Return (x, y) of the center of cell containing provided text 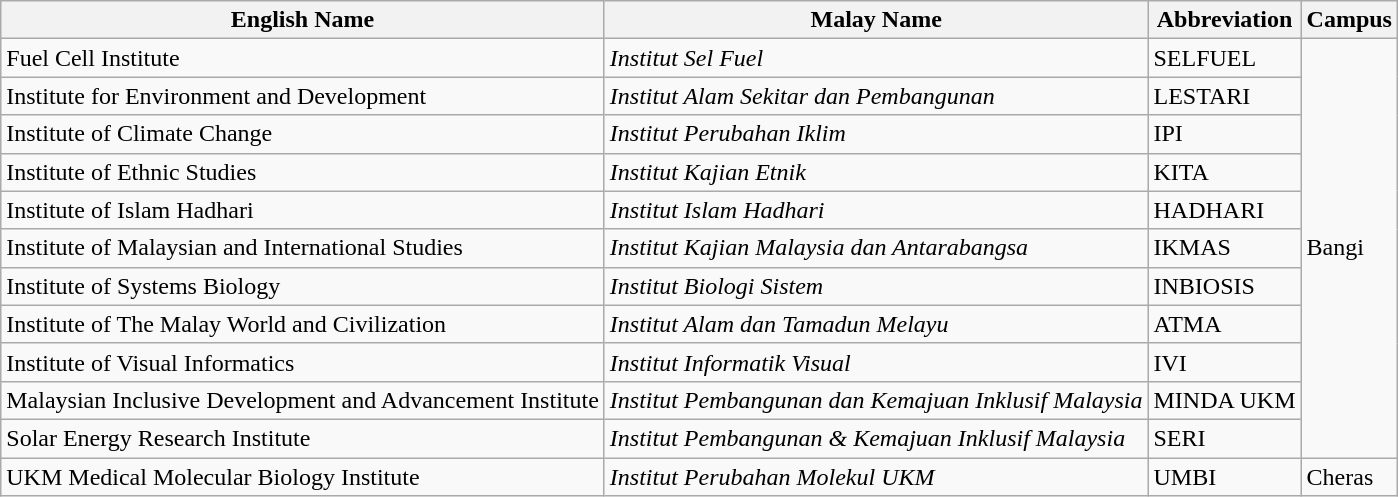
Institut Pembangunan dan Kemajuan Inklusif Malaysia (876, 400)
Bangi (1349, 248)
LESTARI (1224, 96)
UKM Medical Molecular Biology Institute (303, 477)
IKMAS (1224, 248)
Institut Kajian Etnik (876, 172)
Malaysian Inclusive Development and Advancement Institute (303, 400)
Institut Kajian Malaysia dan Antarabangsa (876, 248)
Institute of The Malay World and Civilization (303, 324)
Solar Energy Research Institute (303, 438)
Institute of Ethnic Studies (303, 172)
Institute of Islam Hadhari (303, 210)
Institut Sel Fuel (876, 58)
Fuel Cell Institute (303, 58)
HADHARI (1224, 210)
UMBI (1224, 477)
Institut Islam Hadhari (876, 210)
SELFUEL (1224, 58)
Institute of Climate Change (303, 134)
Institut Perubahan Iklim (876, 134)
Institut Perubahan Molekul UKM (876, 477)
Campus (1349, 20)
Abbreviation (1224, 20)
Institut Informatik Visual (876, 362)
Institute of Visual Informatics (303, 362)
SERI (1224, 438)
Malay Name (876, 20)
English Name (303, 20)
Institut Alam dan Tamadun Melayu (876, 324)
Institute of Systems Biology (303, 286)
MINDA UKM (1224, 400)
Institut Alam Sekitar dan Pembangunan (876, 96)
Cheras (1349, 477)
ATMA (1224, 324)
Institut Pembangunan & Kemajuan Inklusif Malaysia (876, 438)
IPI (1224, 134)
KITA (1224, 172)
INBIOSIS (1224, 286)
IVI (1224, 362)
Institute for Environment and Development (303, 96)
Institut Biologi Sistem (876, 286)
Institute of Malaysian and International Studies (303, 248)
